Determine the (x, y) coordinate at the center of the cell enclosing the given text.  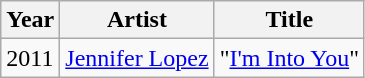
Jennifer Lopez (137, 58)
"I'm Into You" (289, 58)
Artist (137, 20)
Title (289, 20)
Year (30, 20)
2011 (30, 58)
